Return (x, y) of the center of cell containing provided text 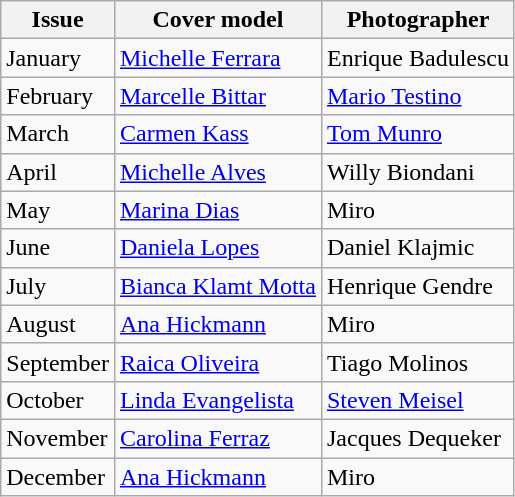
January (58, 58)
Tiago Molinos (418, 362)
July (58, 286)
February (58, 96)
June (58, 248)
Carmen Kass (218, 134)
Photographer (418, 20)
Enrique Badulescu (418, 58)
April (58, 172)
May (58, 210)
Steven Meisel (418, 400)
September (58, 362)
Henrique Gendre (418, 286)
Marina Dias (218, 210)
Raica Oliveira (218, 362)
October (58, 400)
Michelle Ferrara (218, 58)
Linda Evangelista (218, 400)
Tom Munro (418, 134)
Mario Testino (418, 96)
August (58, 324)
Carolina Ferraz (218, 438)
March (58, 134)
Bianca Klamt Motta (218, 286)
Daniel Klajmic (418, 248)
Issue (58, 20)
Willy Biondani (418, 172)
Marcelle Bittar (218, 96)
December (58, 477)
Daniela Lopes (218, 248)
Michelle Alves (218, 172)
Jacques Dequeker (418, 438)
Cover model (218, 20)
November (58, 438)
